For the text-containing cell, return its midpoint in (X, Y) coordinate format. 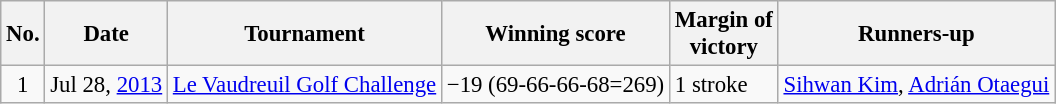
No. (23, 34)
Tournament (305, 34)
Date (106, 34)
Runners-up (916, 34)
1 (23, 85)
Winning score (555, 34)
Jul 28, 2013 (106, 85)
Le Vaudreuil Golf Challenge (305, 85)
1 stroke (724, 85)
−19 (69-66-66-68=269) (555, 85)
Sihwan Kim, Adrián Otaegui (916, 85)
Margin of victory (724, 34)
